Pinpoint the cell where the given text exists, returning its (X, Y) midpoint coordinate. 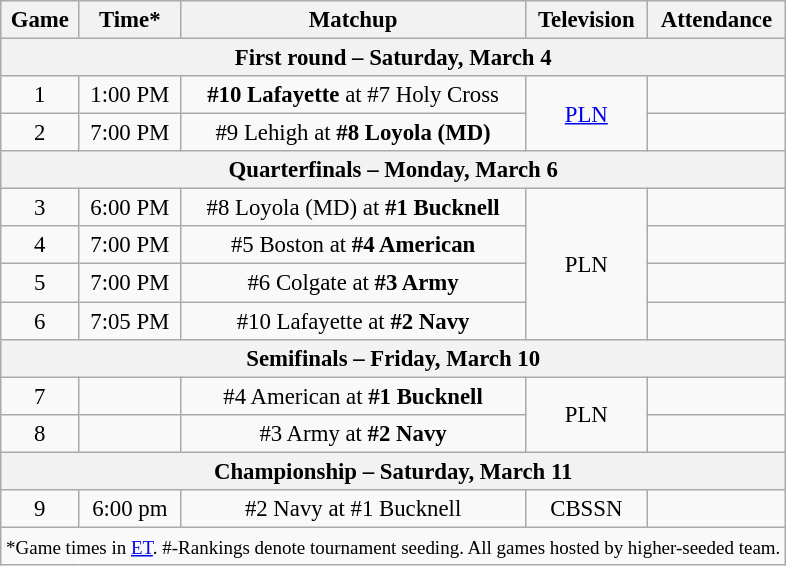
1:00 PM (130, 95)
6:00 pm (130, 509)
First round – Saturday, March 4 (394, 58)
Attendance (716, 20)
7 (40, 396)
4 (40, 245)
Semifinals – Friday, March 10 (394, 358)
#6 Colgate at #3 Army (354, 283)
6:00 PM (130, 208)
Championship – Saturday, March 11 (394, 471)
#9 Lehigh at #8 Loyola (MD) (354, 133)
7:05 PM (130, 321)
Quarterfinals – Monday, March 6 (394, 170)
6 (40, 321)
#8 Loyola (MD) at #1 Bucknell (354, 208)
CBSSN (586, 509)
Television (586, 20)
#5 Boston at #4 American (354, 245)
#3 Army at #2 Navy (354, 433)
8 (40, 433)
Matchup (354, 20)
1 (40, 95)
5 (40, 283)
3 (40, 208)
9 (40, 509)
*Game times in ET. #-Rankings denote tournament seeding. All games hosted by higher-seeded team. (394, 546)
2 (40, 133)
#10 Lafayette at #7 Holy Cross (354, 95)
#10 Lafayette at #2 Navy (354, 321)
Time* (130, 20)
#2 Navy at #1 Bucknell (354, 509)
Game (40, 20)
#4 American at #1 Bucknell (354, 396)
